Return the (x, y) coordinate for the center point of the cell that contains the specified text.  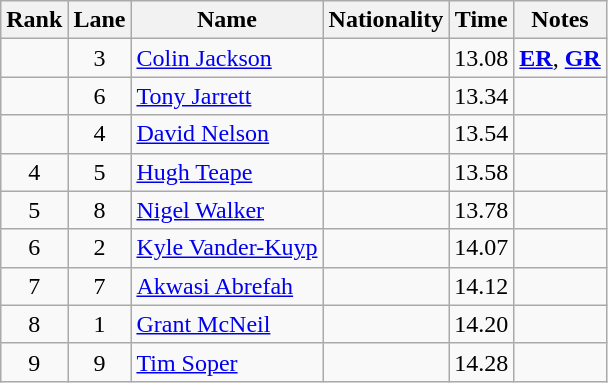
Colin Jackson (227, 58)
14.28 (482, 362)
Tim Soper (227, 362)
Nationality (386, 20)
David Nelson (227, 134)
Notes (560, 20)
Nigel Walker (227, 210)
3 (100, 58)
Akwasi Abrefah (227, 286)
2 (100, 248)
Name (227, 20)
Time (482, 20)
Rank (34, 20)
13.08 (482, 58)
ER, GR (560, 58)
Kyle Vander-Kuyp (227, 248)
1 (100, 324)
13.58 (482, 172)
Lane (100, 20)
13.34 (482, 96)
13.54 (482, 134)
Grant McNeil (227, 324)
14.20 (482, 324)
14.07 (482, 248)
14.12 (482, 286)
Tony Jarrett (227, 96)
13.78 (482, 210)
Hugh Teape (227, 172)
